From the cell containing the given text, extract its center point as [X, Y] coordinate. 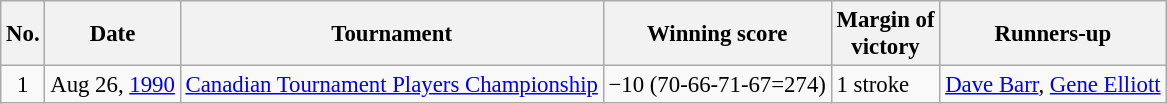
Dave Barr, Gene Elliott [1053, 85]
1 stroke [886, 85]
Canadian Tournament Players Championship [392, 85]
No. [23, 34]
Tournament [392, 34]
Margin ofvictory [886, 34]
1 [23, 85]
Runners-up [1053, 34]
Date [112, 34]
Winning score [717, 34]
−10 (70-66-71-67=274) [717, 85]
Aug 26, 1990 [112, 85]
